Return [x, y] of the center of cell containing provided text 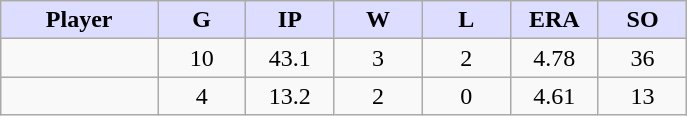
IP [290, 20]
13 [642, 96]
3 [378, 58]
G [202, 20]
4 [202, 96]
13.2 [290, 96]
ERA [554, 20]
0 [466, 96]
36 [642, 58]
4.61 [554, 96]
L [466, 20]
43.1 [290, 58]
SO [642, 20]
4.78 [554, 58]
Player [80, 20]
10 [202, 58]
W [378, 20]
